Capture the cell that displays the provided text and extract its (X, Y) central coordinate. 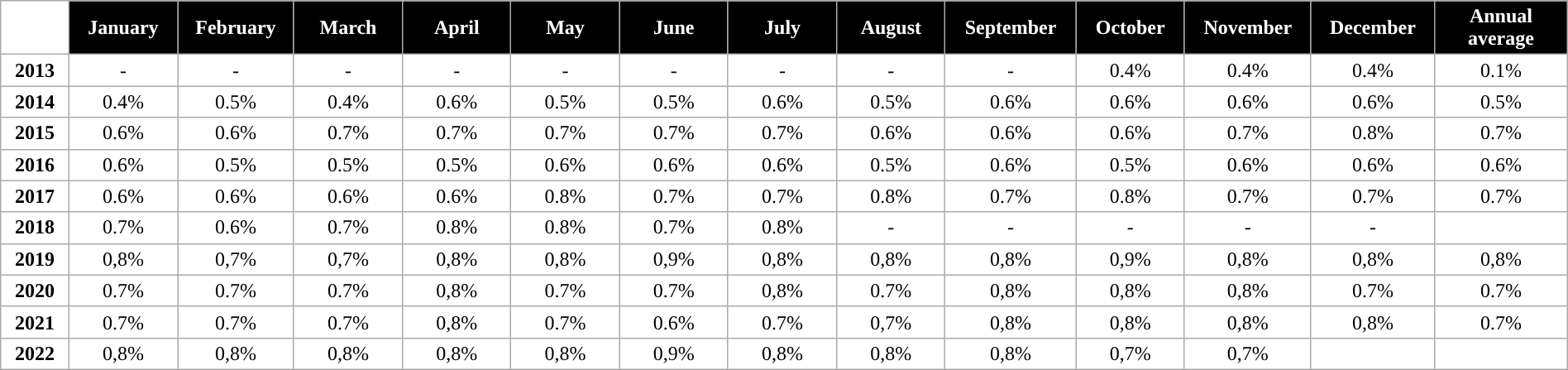
2021 (35, 322)
December (1373, 28)
April (457, 28)
July (782, 28)
Annual average (1502, 28)
June (673, 28)
2020 (35, 291)
2014 (35, 102)
October (1130, 28)
0.1% (1502, 70)
2015 (35, 133)
February (237, 28)
2016 (35, 165)
August (892, 28)
September (1011, 28)
January (122, 28)
November (1247, 28)
2017 (35, 196)
2022 (35, 353)
2018 (35, 228)
May (566, 28)
2013 (35, 70)
2019 (35, 259)
March (347, 28)
